Output the [x, y] coordinate of the center of the cell containing the given text.  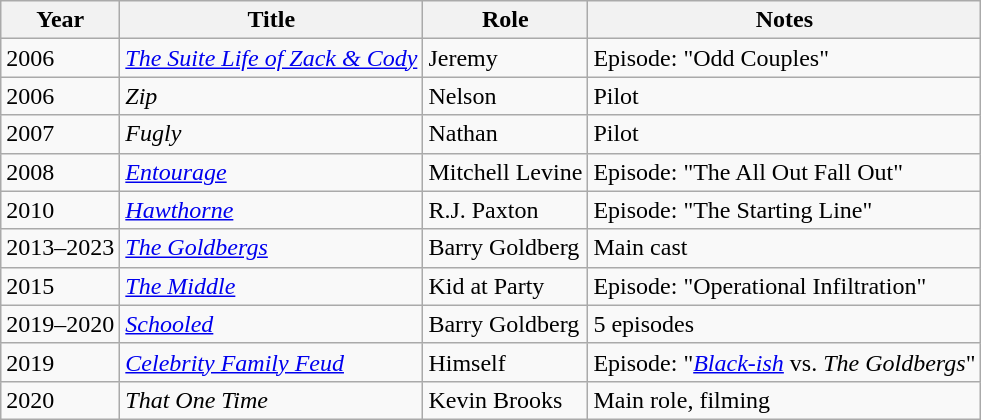
Kid at Party [506, 286]
Notes [784, 20]
Jeremy [506, 58]
2019 [60, 362]
2019–2020 [60, 324]
Hawthorne [272, 210]
Fugly [272, 134]
Role [506, 20]
Kevin Brooks [506, 400]
Episode: "The Starting Line" [784, 210]
The Goldbergs [272, 248]
Title [272, 20]
Mitchell Levine [506, 172]
Zip [272, 96]
The Middle [272, 286]
Celebrity Family Feud [272, 362]
2013–2023 [60, 248]
2015 [60, 286]
Year [60, 20]
That One Time [272, 400]
Episode: "Black-ish vs. The Goldbergs" [784, 362]
Episode: "The All Out Fall Out" [784, 172]
Himself [506, 362]
2007 [60, 134]
Entourage [272, 172]
2010 [60, 210]
R.J. Paxton [506, 210]
2008 [60, 172]
2020 [60, 400]
Nelson [506, 96]
Schooled [272, 324]
Nathan [506, 134]
Episode: "Operational Infiltration" [784, 286]
Main cast [784, 248]
Episode: "Odd Couples" [784, 58]
The Suite Life of Zack & Cody [272, 58]
Main role, filming [784, 400]
5 episodes [784, 324]
